For the text-containing cell, return its midpoint in (X, Y) coordinate format. 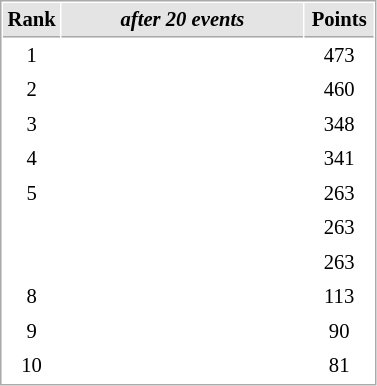
90 (340, 332)
4 (32, 158)
1 (32, 56)
8 (32, 296)
after 20 events (183, 20)
5 (32, 194)
9 (32, 332)
473 (340, 56)
348 (340, 124)
2 (32, 90)
341 (340, 158)
113 (340, 296)
10 (32, 366)
Rank (32, 20)
3 (32, 124)
81 (340, 366)
460 (340, 90)
Points (340, 20)
